Detect which cell encompasses the target text, then output its (X, Y) center coordinate. 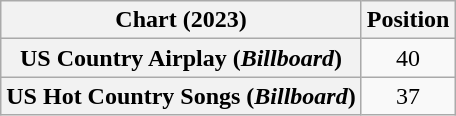
40 (408, 58)
37 (408, 96)
US Hot Country Songs (Billboard) (181, 96)
Position (408, 20)
Chart (2023) (181, 20)
US Country Airplay (Billboard) (181, 58)
